Determine the (x, y) coordinate at the center of the cell enclosing the given text.  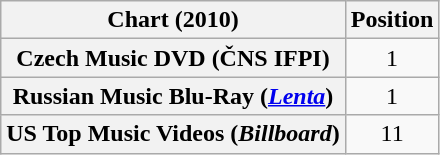
Chart (2010) (173, 20)
Position (392, 20)
US Top Music Videos (Billboard) (173, 134)
Russian Music Blu-Ray (Lenta) (173, 96)
11 (392, 134)
Czech Music DVD (ČNS IFPI) (173, 58)
